Capture the cell that displays the provided text and extract its [X, Y] central coordinate. 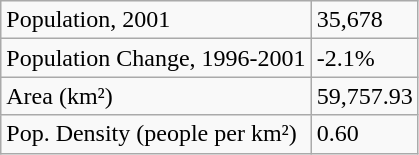
-2.1% [364, 58]
0.60 [364, 134]
Area (km²) [156, 96]
Population, 2001 [156, 20]
59,757.93 [364, 96]
Pop. Density (people per km²) [156, 134]
35,678 [364, 20]
Population Change, 1996-2001 [156, 58]
